Identify which cell holds the provided text, then report its [x, y] central coordinate. 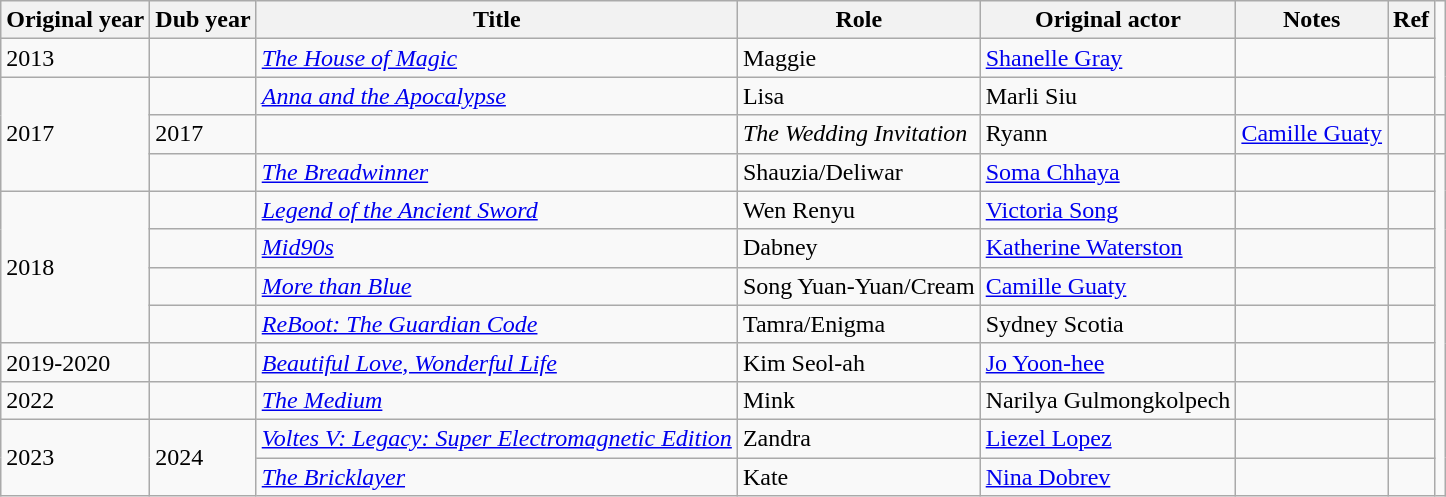
Ref [1412, 20]
Kim Seol-ah [858, 362]
The House of Magic [496, 58]
Dub year [203, 20]
Title [496, 20]
Anna and the Apocalypse [496, 96]
Wen Renyu [858, 210]
Zandra [858, 438]
Dabney [858, 248]
Beautiful Love, Wonderful Life [496, 362]
Mid90s [496, 248]
Role [858, 20]
2019-2020 [76, 362]
Original actor [1108, 20]
Kate [858, 477]
Soma Chhaya [1108, 172]
Shauzia/Deliwar [858, 172]
Sydney Scotia [1108, 324]
Katherine Waterston [1108, 248]
Mink [858, 400]
ReBoot: The Guardian Code [496, 324]
Narilya Gulmongkolpech [1108, 400]
The Bricklayer [496, 477]
Victoria Song [1108, 210]
2013 [76, 58]
Notes [1312, 20]
2022 [76, 400]
Maggie [858, 58]
Jo Yoon-hee [1108, 362]
The Medium [496, 400]
Nina Dobrev [1108, 477]
Voltes V: Legacy: Super Electromagnetic Edition [496, 438]
Marli Siu [1108, 96]
The Wedding Invitation [858, 134]
2018 [76, 267]
The Breadwinner [496, 172]
Lisa [858, 96]
Liezel Lopez [1108, 438]
2023 [76, 457]
Legend of the Ancient Sword [496, 210]
Shanelle Gray [1108, 58]
Song Yuan-Yuan/Cream [858, 286]
Original year [76, 20]
Tamra/Enigma [858, 324]
More than Blue [496, 286]
Ryann [1108, 134]
2024 [203, 457]
